Locate the cell with the specified text and output its (X, Y) center coordinate. 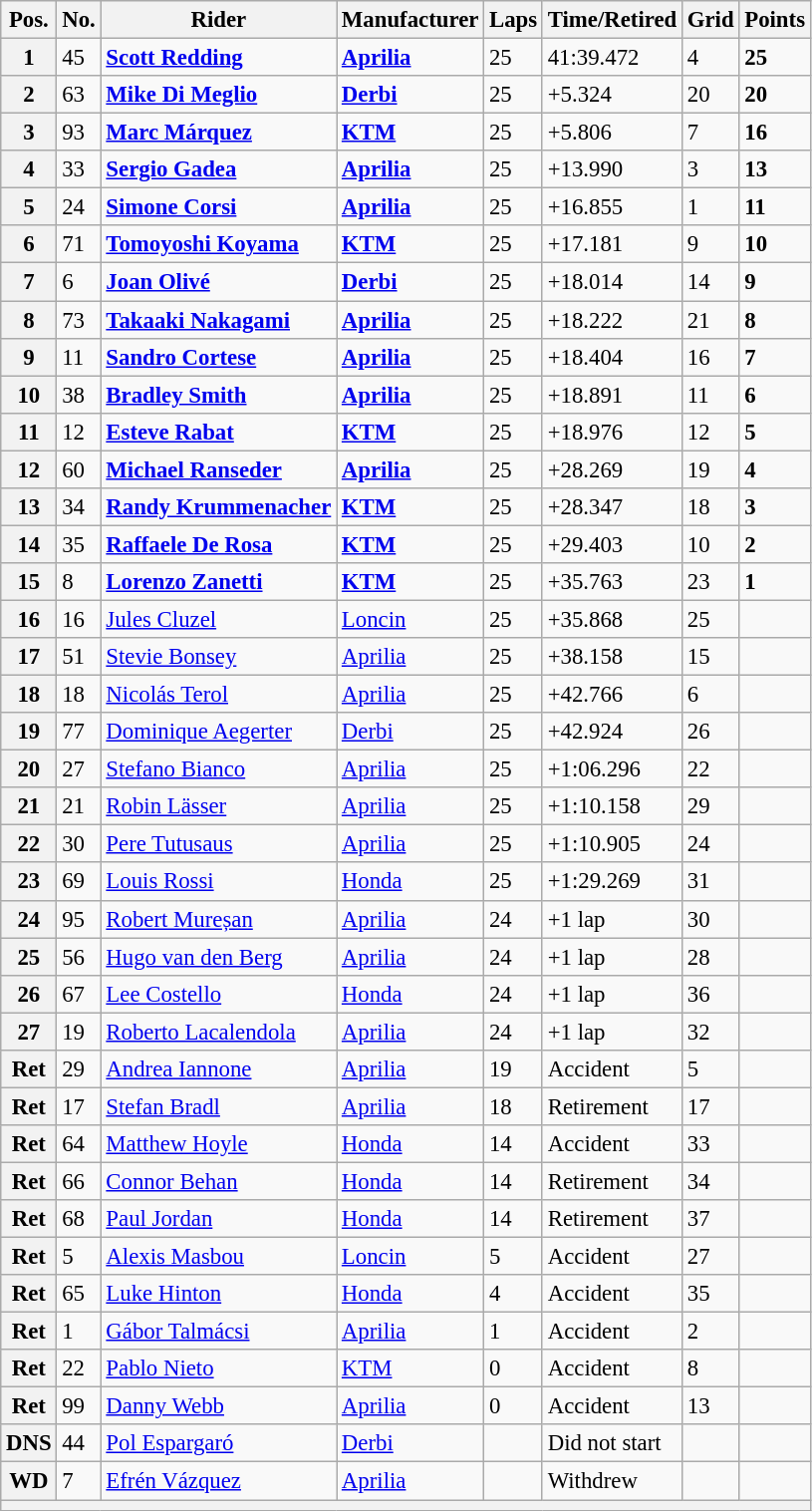
Laps (514, 20)
Scott Redding (219, 58)
+18.976 (612, 432)
+18.404 (612, 357)
+29.403 (612, 544)
+1:10.158 (612, 806)
Jules Cluzel (219, 619)
68 (79, 1219)
+16.855 (612, 207)
Sandro Cortese (219, 357)
+38.158 (612, 657)
44 (79, 1444)
65 (79, 1294)
Matthew Hoyle (219, 1144)
+35.868 (612, 619)
Alexis Masbou (219, 1257)
+1:06.296 (612, 769)
Marc Márquez (219, 133)
Andrea Iannone (219, 1069)
Luke Hinton (219, 1294)
41:39.472 (612, 58)
60 (79, 469)
Paul Jordan (219, 1219)
+18.222 (612, 320)
Pos. (29, 20)
Louis Rossi (219, 882)
Efrén Vázquez (219, 1481)
56 (79, 957)
64 (79, 1144)
Lorenzo Zanetti (219, 582)
32 (709, 1032)
Time/Retired (612, 20)
51 (79, 657)
+5.324 (612, 95)
Stevie Bonsey (219, 657)
Roberto Lacalendola (219, 1032)
36 (709, 994)
Points (775, 20)
Robert Mureșan (219, 919)
28 (709, 957)
95 (79, 919)
Withdrew (612, 1481)
Tomoyoshi Koyama (219, 244)
Bradley Smith (219, 395)
Pol Espargaró (219, 1444)
Did not start (612, 1444)
Sergio Gadea (219, 169)
+18.014 (612, 282)
Lee Costello (219, 994)
93 (79, 133)
69 (79, 882)
+28.347 (612, 507)
31 (709, 882)
Raffaele De Rosa (219, 544)
Michael Ranseder (219, 469)
66 (79, 1181)
38 (79, 395)
Simone Corsi (219, 207)
+5.806 (612, 133)
Pablo Nieto (219, 1368)
Randy Krummenacher (219, 507)
No. (79, 20)
37 (709, 1219)
Grid (709, 20)
Danny Webb (219, 1406)
Gábor Talmácsi (219, 1332)
63 (79, 95)
Pere Tutusaus (219, 844)
+17.181 (612, 244)
DNS (29, 1444)
99 (79, 1406)
Hugo van den Berg (219, 957)
Manufacturer (410, 20)
Rider (219, 20)
+42.766 (612, 695)
+1:29.269 (612, 882)
77 (79, 732)
+18.891 (612, 395)
Stefan Bradl (219, 1106)
Takaaki Nakagami (219, 320)
71 (79, 244)
Esteve Rabat (219, 432)
Nicolás Terol (219, 695)
WD (29, 1481)
45 (79, 58)
Mike Di Meglio (219, 95)
+35.763 (612, 582)
Joan Olivé (219, 282)
Robin Lässer (219, 806)
+13.990 (612, 169)
73 (79, 320)
Connor Behan (219, 1181)
+1:10.905 (612, 844)
Stefano Bianco (219, 769)
+42.924 (612, 732)
+28.269 (612, 469)
Dominique Aegerter (219, 732)
67 (79, 994)
